Detect which cell encompasses the target text, then output its (x, y) center coordinate. 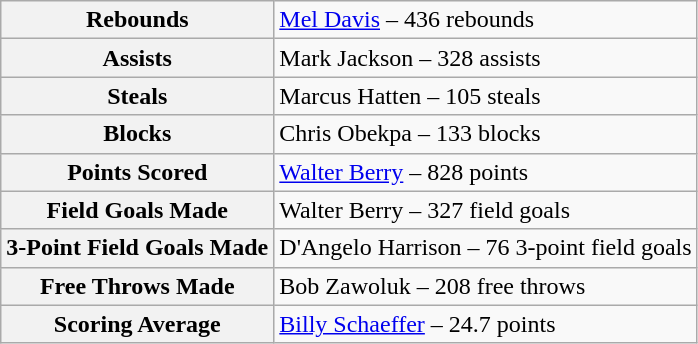
Mel Davis – 436 rebounds (486, 20)
Walter Berry – 828 points (486, 172)
Marcus Hatten – 105 steals (486, 96)
Blocks (138, 134)
Free Throws Made (138, 286)
Field Goals Made (138, 210)
Scoring Average (138, 324)
Bob Zawoluk – 208 free throws (486, 286)
Points Scored (138, 172)
Chris Obekpa – 133 blocks (486, 134)
Billy Schaeffer – 24.7 points (486, 324)
Walter Berry – 327 field goals (486, 210)
D'Angelo Harrison – 76 3-point field goals (486, 248)
Assists (138, 58)
Steals (138, 96)
Rebounds (138, 20)
Mark Jackson – 328 assists (486, 58)
3-Point Field Goals Made (138, 248)
